Search for the cell housing the specified text and yield its [X, Y] center coordinate. 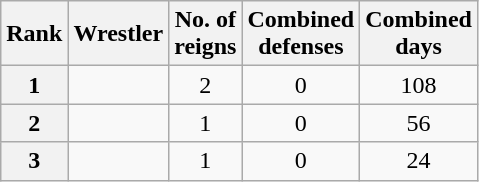
24 [419, 161]
3 [34, 161]
Rank [34, 34]
No. ofreigns [206, 34]
56 [419, 123]
Combineddays [419, 34]
Wrestler [118, 34]
108 [419, 85]
Combineddefenses [301, 34]
